Detect which cell encompasses the target text, then output its [x, y] center coordinate. 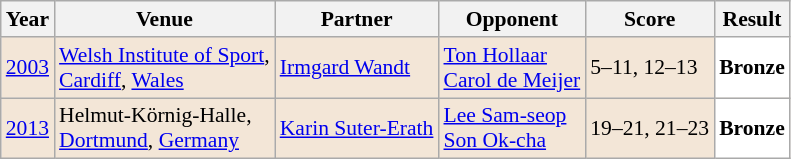
5–11, 12–13 [650, 68]
Ton Hollaar Carol de Meijer [512, 68]
Opponent [512, 19]
Helmut-Körnig-Halle,Dortmund, Germany [164, 128]
2003 [28, 68]
Lee Sam-seop Son Ok-cha [512, 128]
Irmgard Wandt [357, 68]
Result [752, 19]
Score [650, 19]
Karin Suter-Erath [357, 128]
Welsh Institute of Sport,Cardiff, Wales [164, 68]
Year [28, 19]
19–21, 21–23 [650, 128]
Venue [164, 19]
2013 [28, 128]
Partner [357, 19]
